Return [x, y] of the center of cell containing provided text 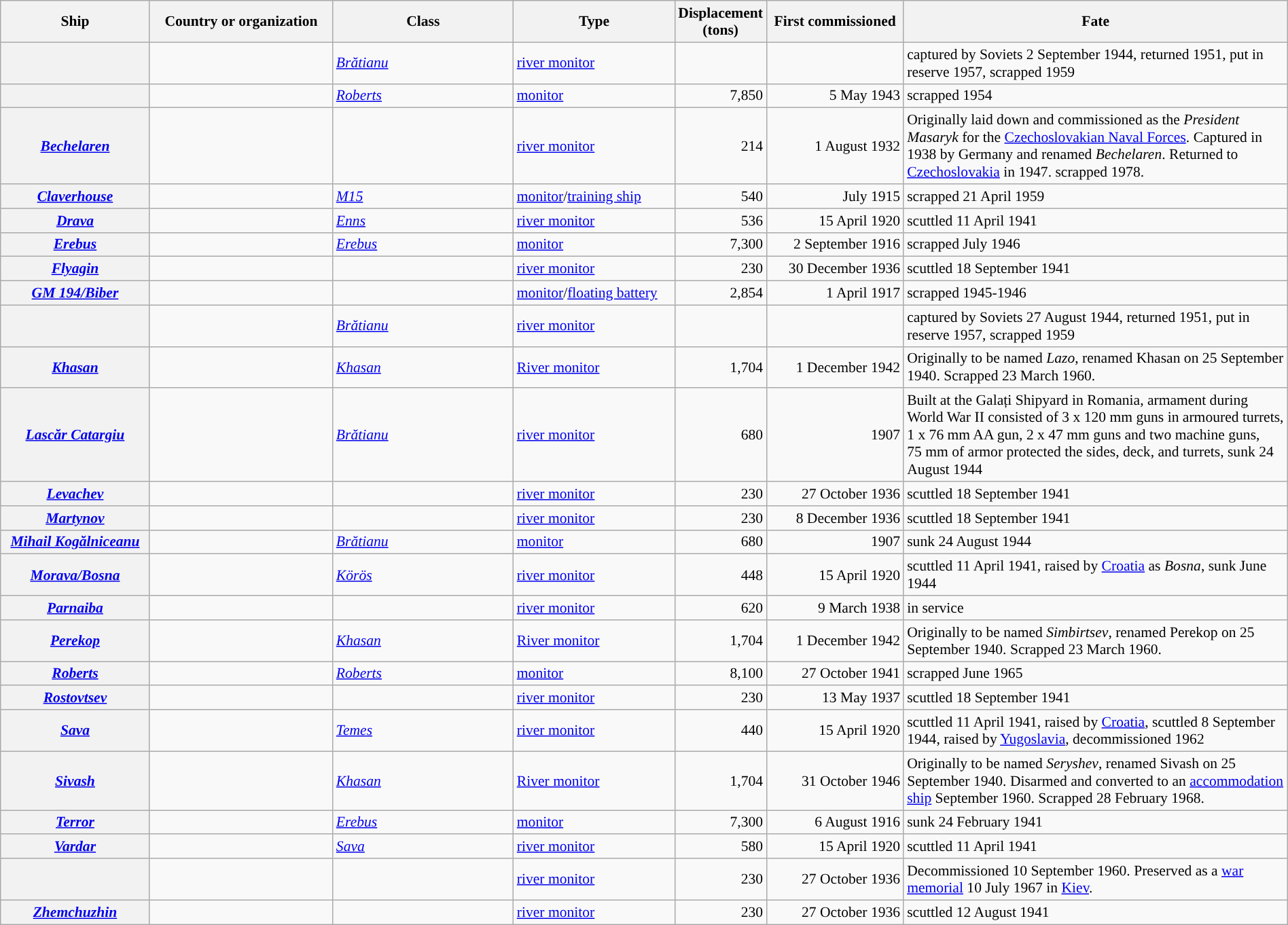
scrapped 1945-1946 [1095, 293]
Martynov [75, 518]
Parnaiba [75, 608]
Drava [75, 221]
July 1915 [835, 196]
sunk 24 August 1944 [1095, 542]
scuttled 11 April 1941, raised by Croatia as Bosna, sunk June 1944 [1095, 575]
Decommissioned 10 September 1960. Preserved as a war memorial 10 July 1967 in Kiev. [1095, 879]
540 [720, 196]
8,100 [720, 674]
Perekop [75, 641]
Sivash [75, 781]
30 December 1936 [835, 269]
Ship [75, 22]
Morava/Bosna [75, 575]
M15 [423, 196]
scrapped 21 April 1959 [1095, 196]
13 May 1937 [835, 698]
Bechelaren [75, 146]
2,854 [720, 293]
2 September 1916 [835, 244]
580 [720, 847]
Temes [423, 731]
536 [720, 221]
sunk 24 February 1941 [1095, 822]
Vardar [75, 847]
Country or organization [241, 22]
scrapped 1954 [1095, 96]
Lascăr Catargiu [75, 435]
Fate [1095, 22]
Displacement (tons) [720, 22]
Zhemchuzhin [75, 912]
27 October 1941 [835, 674]
Körös [423, 575]
Type [594, 22]
1 April 1917 [835, 293]
captured by Soviets 27 August 1944, returned 1951, put in reserve 1957, scrapped 1959 [1095, 326]
GM 194/Biber [75, 293]
captured by Soviets 2 September 1944, returned 1951, put in reserve 1957, scrapped 1959 [1095, 62]
Flyagin [75, 269]
9 March 1938 [835, 608]
448 [720, 575]
First commissioned [835, 22]
monitor/training ship [594, 196]
scuttled 12 August 1941 [1095, 912]
440 [720, 731]
Rostovtsev [75, 698]
5 May 1943 [835, 96]
7,850 [720, 96]
Originally to be named Lazo, renamed Khasan on 25 September 1940. Scrapped 23 March 1960. [1095, 367]
scrapped June 1965 [1095, 674]
6 August 1916 [835, 822]
in service [1095, 608]
scuttled 11 April 1941, raised by Croatia, scuttled 8 September 1944, raised by Yugoslavia, decommissioned 1962 [1095, 731]
Originally to be named Simbirtsev, renamed Perekop on 25 September 1940. Scrapped 23 March 1960. [1095, 641]
monitor/floating battery [594, 293]
Mihail Kogălniceanu [75, 542]
214 [720, 146]
Class [423, 22]
Levachev [75, 494]
scrapped July 1946 [1095, 244]
8 December 1936 [835, 518]
1 August 1932 [835, 146]
620 [720, 608]
Claverhouse [75, 196]
31 October 1946 [835, 781]
Terror [75, 822]
Enns [423, 221]
